Capture the cell that displays the provided text and extract its (X, Y) central coordinate. 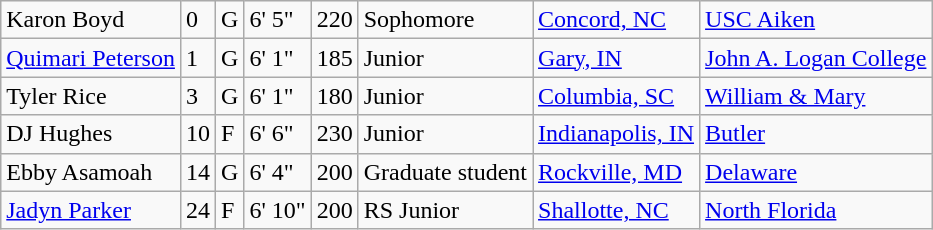
Butler (816, 134)
William & Mary (816, 96)
Rockville, MD (616, 172)
6' 4" (278, 172)
230 (334, 134)
6' 6" (278, 134)
Karon Boyd (91, 20)
24 (198, 210)
10 (198, 134)
Shallotte, NC (616, 210)
Gary, IN (616, 58)
6' 5" (278, 20)
180 (334, 96)
Graduate student (445, 172)
Ebby Asamoah (91, 172)
1 (198, 58)
Tyler Rice (91, 96)
220 (334, 20)
Concord, NC (616, 20)
Delaware (816, 172)
Quimari Peterson (91, 58)
DJ Hughes (91, 134)
3 (198, 96)
Sophomore (445, 20)
14 (198, 172)
0 (198, 20)
USC Aiken (816, 20)
North Florida (816, 210)
RS Junior (445, 210)
Indianapolis, IN (616, 134)
Jadyn Parker (91, 210)
185 (334, 58)
John A. Logan College (816, 58)
Columbia, SC (616, 96)
6' 10" (278, 210)
